Identify which cell holds the provided text, then report its [X, Y] central coordinate. 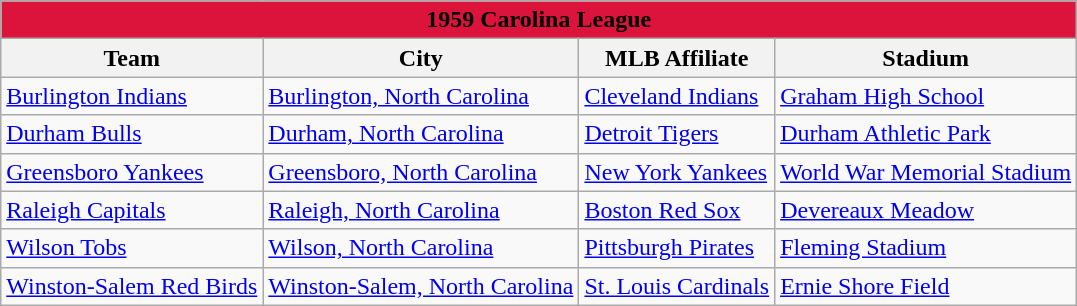
Wilson, North Carolina [421, 248]
New York Yankees [677, 172]
Greensboro Yankees [132, 172]
Burlington Indians [132, 96]
Raleigh, North Carolina [421, 210]
Durham Bulls [132, 134]
Winston-Salem Red Birds [132, 286]
1959 Carolina League [539, 20]
Greensboro, North Carolina [421, 172]
World War Memorial Stadium [926, 172]
Team [132, 58]
Boston Red Sox [677, 210]
St. Louis Cardinals [677, 286]
Fleming Stadium [926, 248]
Wilson Tobs [132, 248]
MLB Affiliate [677, 58]
Graham High School [926, 96]
Ernie Shore Field [926, 286]
Pittsburgh Pirates [677, 248]
Raleigh Capitals [132, 210]
Cleveland Indians [677, 96]
Winston-Salem, North Carolina [421, 286]
City [421, 58]
Durham, North Carolina [421, 134]
Stadium [926, 58]
Devereaux Meadow [926, 210]
Burlington, North Carolina [421, 96]
Durham Athletic Park [926, 134]
Detroit Tigers [677, 134]
